Output the [x, y] coordinate of the center of the cell containing the given text.  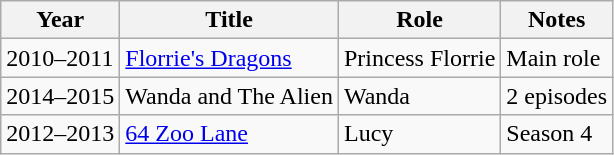
2012–2013 [60, 134]
Role [419, 20]
2010–2011 [60, 58]
64 Zoo Lane [230, 134]
Princess Florrie [419, 58]
Year [60, 20]
Main role [557, 58]
Title [230, 20]
Wanda and The Alien [230, 96]
Wanda [419, 96]
Notes [557, 20]
Season 4 [557, 134]
Florrie's Dragons [230, 58]
2 episodes [557, 96]
2014–2015 [60, 96]
Lucy [419, 134]
